Detect which cell encompasses the target text, then output its [x, y] center coordinate. 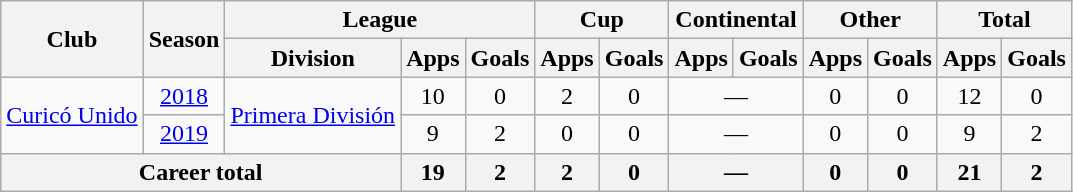
Cup [602, 20]
Curicó Unido [72, 115]
Season [184, 39]
Continental [736, 20]
Total [1004, 20]
2019 [184, 134]
21 [969, 172]
Other [870, 20]
League [380, 20]
12 [969, 96]
Division [313, 58]
2018 [184, 96]
19 [433, 172]
Career total [201, 172]
10 [433, 96]
Club [72, 39]
Primera División [313, 115]
